Identify which cell holds the provided text, then report its (x, y) central coordinate. 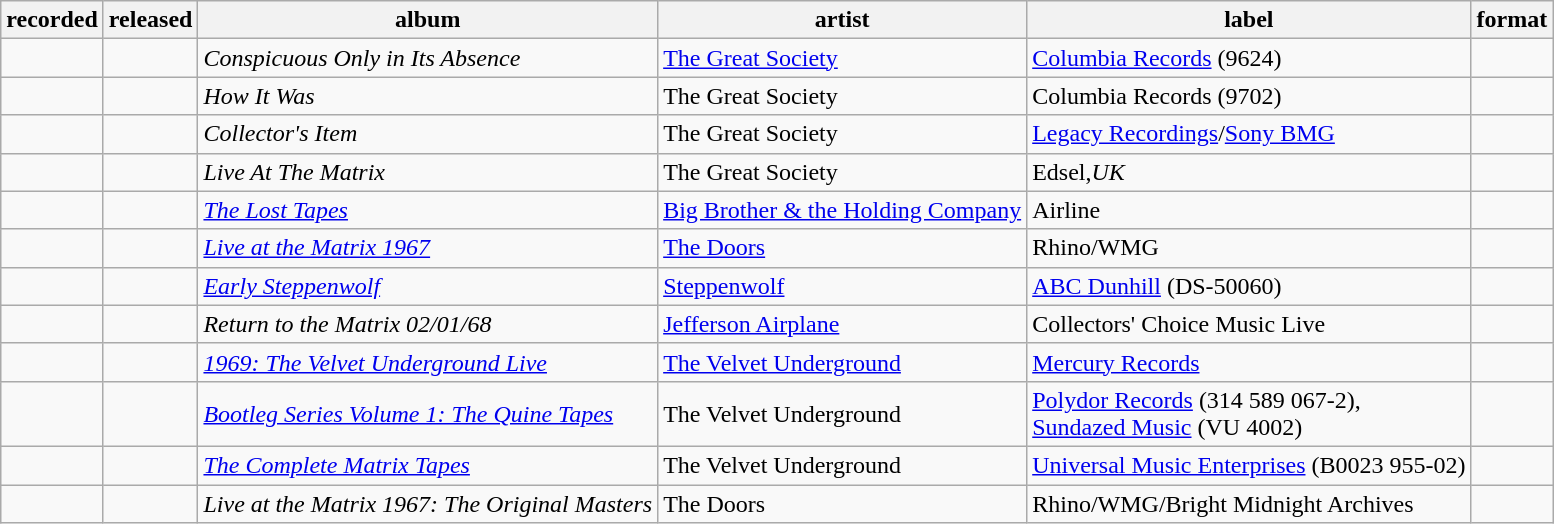
released (150, 20)
artist (842, 20)
The Lost Tapes (428, 210)
label (1249, 20)
1969: The Velvet Underground Live (428, 362)
Rhino/WMG/Bright Midnight Archives (1249, 503)
Legacy Recordings/Sony BMG (1249, 134)
Conspicuous Only in Its Absence (428, 58)
Early Steppenwolf (428, 286)
format (1512, 20)
Mercury Records (1249, 362)
recorded (52, 20)
Columbia Records (9624) (1249, 58)
ABC Dunhill (DS-50060) (1249, 286)
album (428, 20)
Columbia Records (9702) (1249, 96)
Return to the Matrix 02/01/68 (428, 324)
Airline (1249, 210)
Steppenwolf (842, 286)
The Complete Matrix Tapes (428, 465)
Collector's Item (428, 134)
Bootleg Series Volume 1: The Quine Tapes (428, 414)
Big Brother & the Holding Company (842, 210)
Edsel,UK (1249, 172)
Live At The Matrix (428, 172)
Jefferson Airplane (842, 324)
Universal Music Enterprises (B0023 955-02) (1249, 465)
How It Was (428, 96)
Rhino/WMG (1249, 248)
Live at the Matrix 1967 (428, 248)
Live at the Matrix 1967: The Original Masters (428, 503)
Polydor Records (314 589 067-2), Sundazed Music (VU 4002) (1249, 414)
Collectors' Choice Music Live (1249, 324)
